Find where the given text appears and provide that cell's center as [x, y] coordinate. 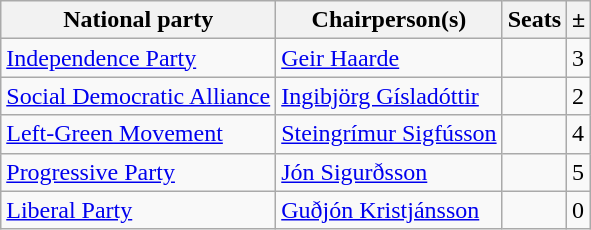
± [579, 20]
Steingrímur Sigfússon [389, 134]
Seats [534, 20]
Ingibjörg Gísladóttir [389, 96]
Social Democratic Alliance [138, 96]
4 [579, 134]
Jón Sigurðsson [389, 172]
3 [579, 58]
Geir Haarde [389, 58]
Left-Green Movement [138, 134]
Progressive Party [138, 172]
Independence Party [138, 58]
National party [138, 20]
5 [579, 172]
Chairperson(s) [389, 20]
Guðjón Kristjánsson [389, 210]
Liberal Party [138, 210]
2 [579, 96]
0 [579, 210]
